From the cell containing the given text, extract its center point as (X, Y) coordinate. 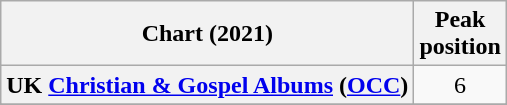
Chart (2021) (208, 34)
6 (460, 85)
Peak position (460, 34)
UK Christian & Gospel Albums (OCC) (208, 85)
